From the cell containing the given text, extract its center point as [x, y] coordinate. 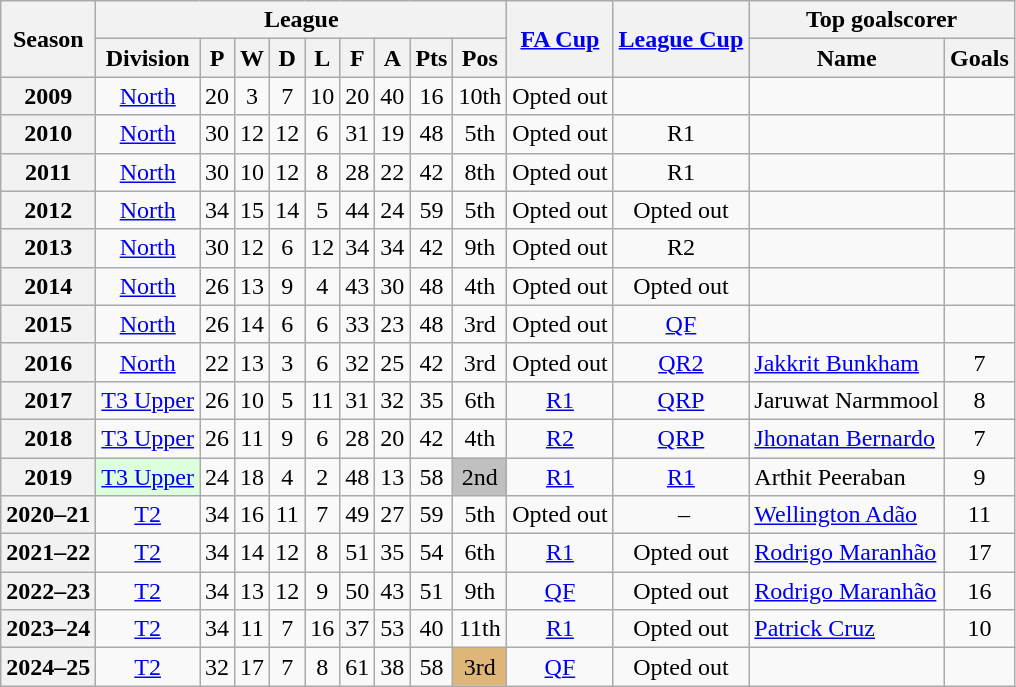
F [358, 58]
League Cup [681, 39]
Wellington Adão [847, 515]
W [252, 58]
2015 [48, 324]
2023–24 [48, 629]
Division [148, 58]
33 [358, 324]
38 [392, 667]
37 [358, 629]
2021–22 [48, 553]
Pos [480, 58]
Patrick Cruz [847, 629]
61 [358, 667]
11th [480, 629]
8th [480, 172]
2nd [480, 477]
A [392, 58]
2 [322, 477]
49 [358, 515]
2018 [48, 438]
15 [252, 210]
Goals [980, 58]
FA Cup [560, 39]
Jhonatan Bernardo [847, 438]
23 [392, 324]
L [322, 58]
D [288, 58]
Arthit Peeraban [847, 477]
50 [358, 591]
League [302, 20]
Pts [432, 58]
Name [847, 58]
2012 [48, 210]
27 [392, 515]
Top goalscorer [882, 20]
2010 [48, 134]
2019 [48, 477]
Jakkrit Bunkham [847, 362]
19 [392, 134]
44 [358, 210]
10th [480, 96]
2013 [48, 248]
Jaruwat Narmmool [847, 400]
2016 [48, 362]
– [681, 515]
Season [48, 39]
QR2 [681, 362]
25 [392, 362]
54 [432, 553]
53 [392, 629]
2020–21 [48, 515]
2024–25 [48, 667]
2009 [48, 96]
2014 [48, 286]
2011 [48, 172]
P [218, 58]
18 [252, 477]
2017 [48, 400]
2022–23 [48, 591]
